Extract the (x, y) coordinate from the center of the cell holding the provided text.  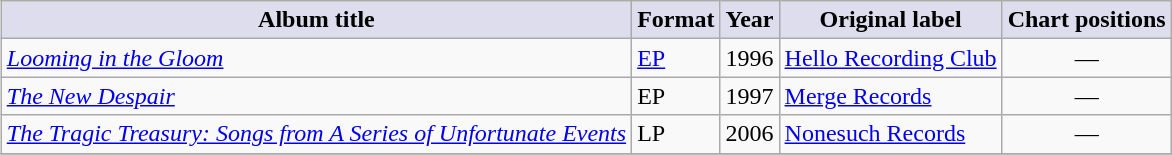
Format (676, 20)
2006 (750, 134)
The New Despair (316, 96)
LP (676, 134)
Nonesuch Records (890, 134)
Album title (316, 20)
The Tragic Treasury: Songs from A Series of Unfortunate Events (316, 134)
Chart positions (1086, 20)
Original label (890, 20)
1997 (750, 96)
Merge Records (890, 96)
1996 (750, 58)
Hello Recording Club (890, 58)
Year (750, 20)
Looming in the Gloom (316, 58)
